Capture the cell that displays the provided text and extract its (X, Y) central coordinate. 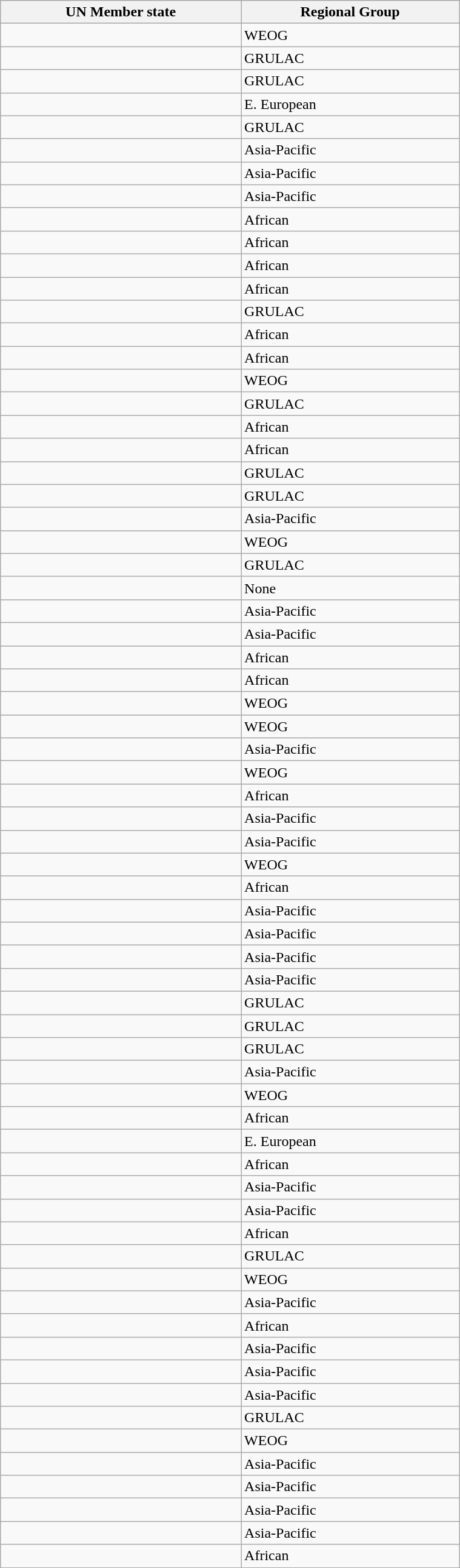
Regional Group (350, 12)
UN Member state (121, 12)
None (350, 588)
